Identify which cell holds the provided text, then report its (X, Y) central coordinate. 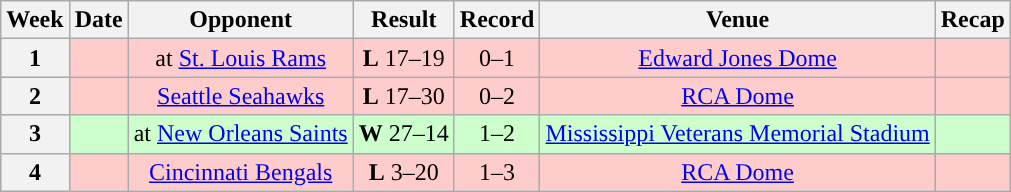
Mississippi Veterans Memorial Stadium (738, 134)
L 17–19 (404, 58)
1–3 (497, 172)
L 17–30 (404, 96)
1–2 (497, 134)
2 (35, 96)
at St. Louis Rams (240, 58)
Edward Jones Dome (738, 58)
4 (35, 172)
0–2 (497, 96)
Venue (738, 20)
at New Orleans Saints (240, 134)
Seattle Seahawks (240, 96)
Opponent (240, 20)
Result (404, 20)
L 3–20 (404, 172)
Week (35, 20)
1 (35, 58)
Cincinnati Bengals (240, 172)
Record (497, 20)
Recap (972, 20)
W 27–14 (404, 134)
0–1 (497, 58)
3 (35, 134)
Date (98, 20)
